Provide the (x, y) coordinate of the cell's center where the given text is located.  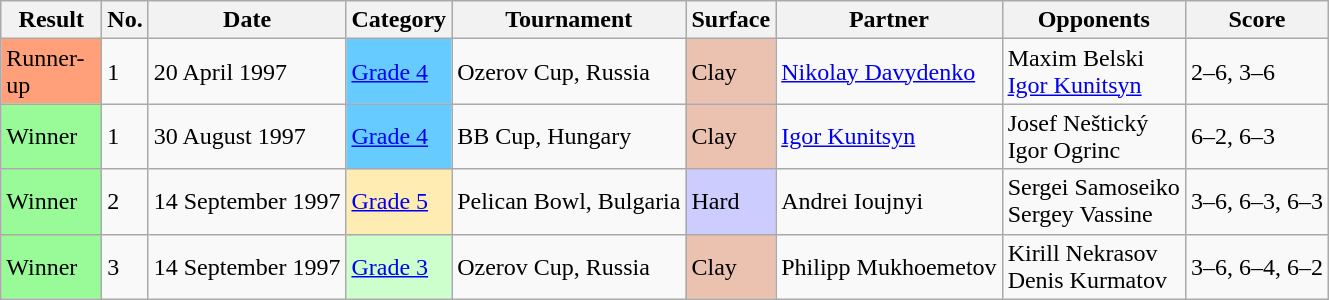
2–6, 3–6 (1256, 72)
Tournament (569, 20)
20 April 1997 (247, 72)
Maxim Belski Igor Kunitsyn (1094, 72)
Josef Neštický Igor Ogrinc (1094, 136)
Surface (731, 20)
Philipp Mukhoemetov (889, 266)
3–6, 6–3, 6–3 (1256, 202)
BB Cup, Hungary (569, 136)
Opponents (1094, 20)
2 (125, 202)
Hard (731, 202)
Kirill Nekrasov Denis Kurmatov (1094, 266)
30 August 1997 (247, 136)
Date (247, 20)
Nikolay Davydenko (889, 72)
Pelican Bowl, Bulgaria (569, 202)
Grade 3 (399, 266)
Andrei Ioujnyi (889, 202)
Sergei Samoseiko Sergey Vassine (1094, 202)
Score (1256, 20)
Igor Kunitsyn (889, 136)
Result (52, 20)
No. (125, 20)
3 (125, 266)
3–6, 6–4, 6–2 (1256, 266)
Grade 5 (399, 202)
Partner (889, 20)
Runner-up (52, 72)
Category (399, 20)
6–2, 6–3 (1256, 136)
